Locate the cell with the specified text and output its [x, y] center coordinate. 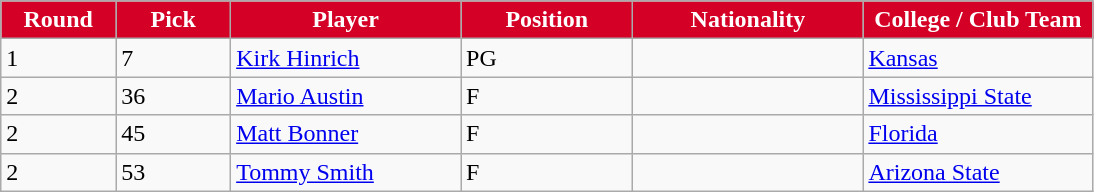
Round [58, 20]
Mario Austin [346, 96]
Kirk Hinrich [346, 58]
53 [174, 172]
Kansas [978, 58]
45 [174, 134]
Tommy Smith [346, 172]
Matt Bonner [346, 134]
7 [174, 58]
Florida [978, 134]
36 [174, 96]
Arizona State [978, 172]
Nationality [748, 20]
Position [547, 20]
Player [346, 20]
PG [547, 58]
Pick [174, 20]
1 [58, 58]
Mississippi State [978, 96]
College / Club Team [978, 20]
